Extract the [X, Y] coordinate from the center of the cell holding the provided text.  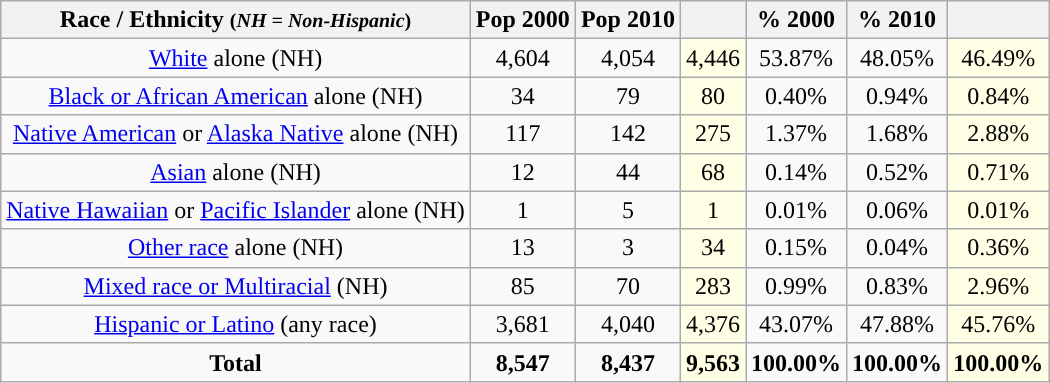
0.04% [898, 248]
White alone (NH) [236, 58]
Pop 2000 [522, 20]
0.14% [796, 172]
Asian alone (NH) [236, 172]
44 [628, 172]
1.37% [796, 134]
13 [522, 248]
2.96% [998, 286]
47.88% [898, 324]
Pop 2010 [628, 20]
85 [522, 286]
0.52% [898, 172]
80 [712, 96]
43.07% [796, 324]
8,437 [628, 362]
0.06% [898, 210]
68 [712, 172]
117 [522, 134]
12 [522, 172]
% 2010 [898, 20]
Other race alone (NH) [236, 248]
0.99% [796, 286]
Native Hawaiian or Pacific Islander alone (NH) [236, 210]
Mixed race or Multiracial (NH) [236, 286]
48.05% [898, 58]
45.76% [998, 324]
3 [628, 248]
Black or African American alone (NH) [236, 96]
0.84% [998, 96]
0.15% [796, 248]
4,040 [628, 324]
283 [712, 286]
0.83% [898, 286]
9,563 [712, 362]
4,446 [712, 58]
% 2000 [796, 20]
0.36% [998, 248]
142 [628, 134]
0.40% [796, 96]
0.94% [898, 96]
79 [628, 96]
8,547 [522, 362]
53.87% [796, 58]
Race / Ethnicity (NH = Non-Hispanic) [236, 20]
Native American or Alaska Native alone (NH) [236, 134]
Hispanic or Latino (any race) [236, 324]
46.49% [998, 58]
4,054 [628, 58]
70 [628, 286]
4,376 [712, 324]
1.68% [898, 134]
3,681 [522, 324]
Total [236, 362]
275 [712, 134]
0.71% [998, 172]
5 [628, 210]
2.88% [998, 134]
4,604 [522, 58]
